Extract the (X, Y) coordinate from the center of the cell holding the provided text.  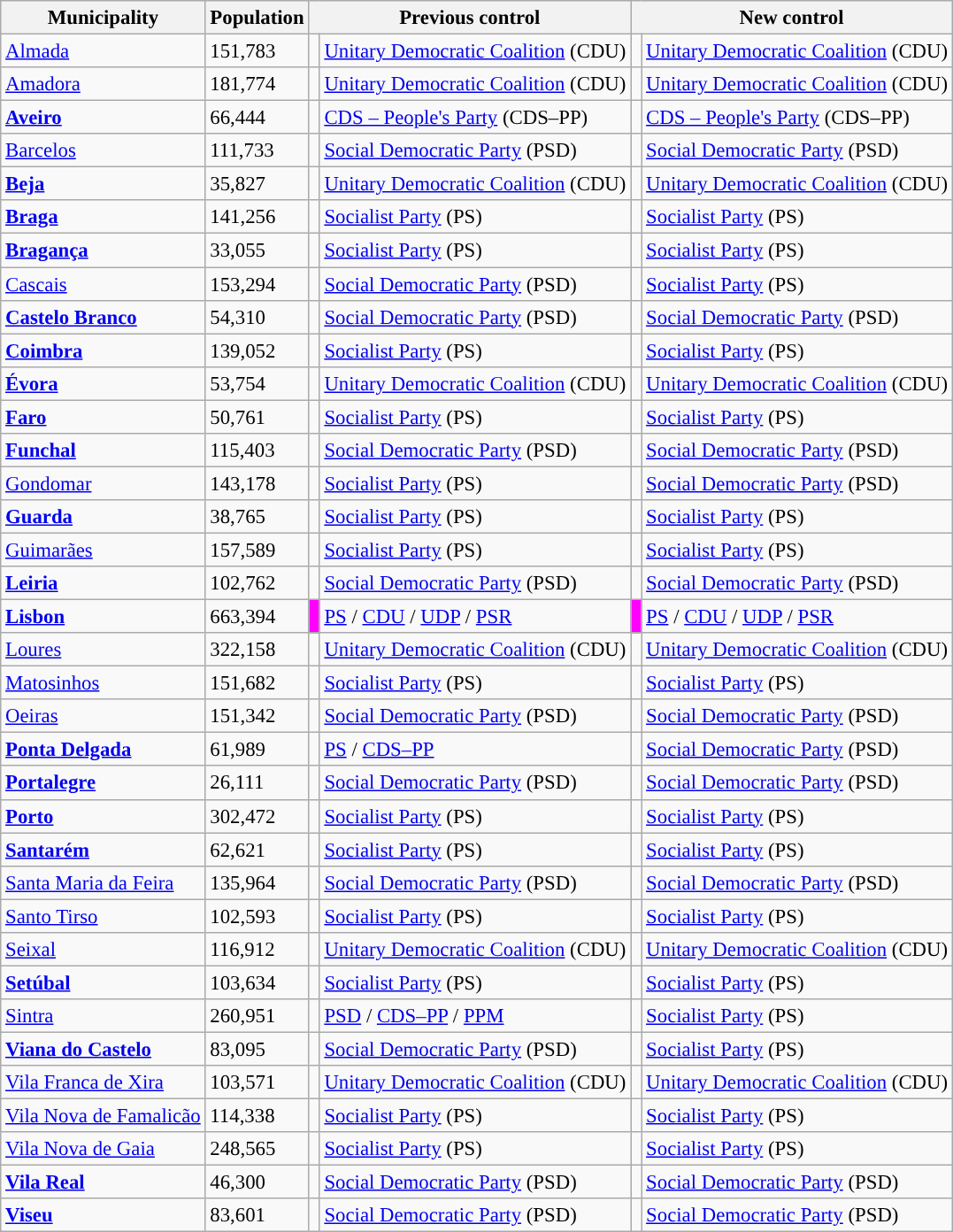
181,774 (257, 84)
322,158 (257, 650)
103,634 (257, 982)
153,294 (257, 284)
Coimbra (103, 350)
Amadora (103, 84)
Porto (103, 816)
Vila Nova de Gaia (103, 1149)
139,052 (257, 350)
38,765 (257, 517)
Santa Maria da Feira (103, 882)
Vila Real (103, 1182)
Guimarães (103, 550)
Loures (103, 650)
PSD / CDS–PP / PPM (475, 1016)
Seixal (103, 950)
62,621 (257, 850)
33,055 (257, 250)
Setúbal (103, 982)
Previous control (470, 18)
Sintra (103, 1016)
83,095 (257, 1049)
Castelo Branco (103, 317)
83,601 (257, 1215)
102,762 (257, 583)
111,733 (257, 150)
103,571 (257, 1082)
151,783 (257, 51)
26,111 (257, 783)
Viseu (103, 1215)
151,342 (257, 716)
116,912 (257, 950)
PS / CDS–PP (475, 750)
Aveiro (103, 118)
102,593 (257, 916)
Municipality (103, 18)
143,178 (257, 483)
Gondomar (103, 483)
Faro (103, 417)
Cascais (103, 284)
Bragança (103, 250)
Portalegre (103, 783)
302,472 (257, 816)
Ponta Delgada (103, 750)
Viana do Castelo (103, 1049)
35,827 (257, 184)
Santarém (103, 850)
248,565 (257, 1149)
66,444 (257, 118)
54,310 (257, 317)
Guarda (103, 517)
Almada (103, 51)
260,951 (257, 1016)
Barcelos (103, 150)
Lisbon (103, 617)
663,394 (257, 617)
135,964 (257, 882)
50,761 (257, 417)
114,338 (257, 1116)
Vila Nova de Famalicão (103, 1116)
157,589 (257, 550)
New control (792, 18)
Population (257, 18)
Vila Franca de Xira (103, 1082)
61,989 (257, 750)
46,300 (257, 1182)
141,256 (257, 217)
Évora (103, 383)
53,754 (257, 383)
151,682 (257, 683)
Leiria (103, 583)
Matosinhos (103, 683)
115,403 (257, 450)
Braga (103, 217)
Oeiras (103, 716)
Santo Tirso (103, 916)
Funchal (103, 450)
Beja (103, 184)
